Search for the cell housing the specified text and yield its (x, y) center coordinate. 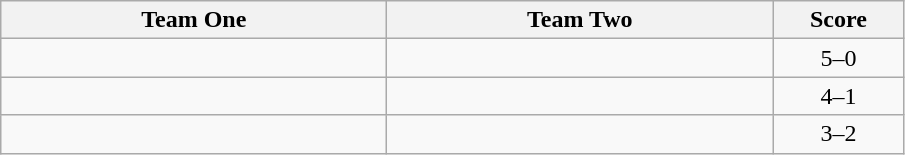
4–1 (838, 96)
Score (838, 20)
Team One (194, 20)
3–2 (838, 134)
5–0 (838, 58)
Team Two (580, 20)
